Search for the cell housing the specified text and yield its [x, y] center coordinate. 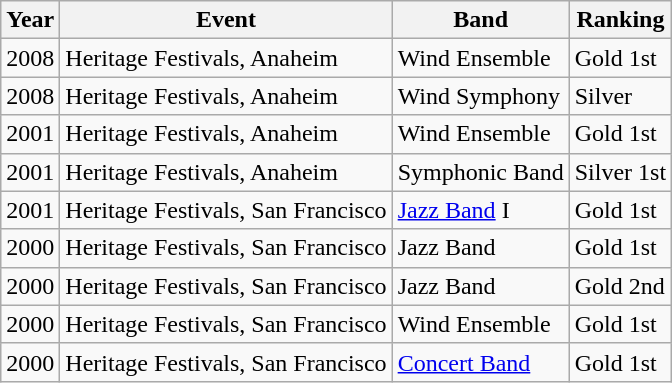
Event [226, 20]
Jazz Band I [480, 210]
Symphonic Band [480, 172]
Silver [620, 96]
Silver 1st [620, 172]
Gold 2nd [620, 286]
Band [480, 20]
Year [30, 20]
Wind Symphony [480, 96]
Ranking [620, 20]
Concert Band [480, 362]
